Extract the (X, Y) coordinate from the center of the cell holding the provided text.  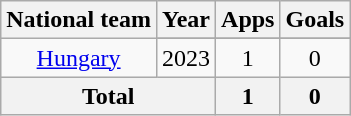
2023 (186, 58)
Goals (315, 20)
Total (108, 96)
Hungary (79, 58)
Year (186, 20)
Apps (248, 20)
National team (79, 20)
